Capture the cell that displays the provided text and extract its [x, y] central coordinate. 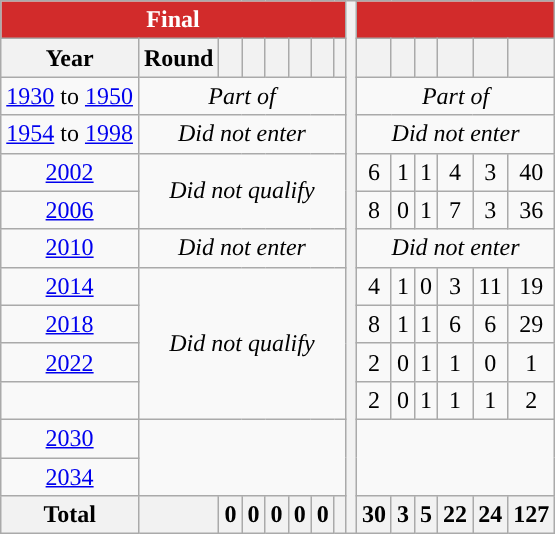
2018 [70, 324]
127 [532, 515]
5 [426, 515]
40 [532, 172]
36 [532, 210]
Round [178, 58]
29 [532, 324]
1954 to 1998 [70, 134]
19 [532, 286]
22 [456, 515]
Total [70, 515]
2006 [70, 210]
30 [374, 515]
2010 [70, 248]
Year [70, 58]
2014 [70, 286]
11 [490, 286]
2002 [70, 172]
24 [490, 515]
2034 [70, 477]
2030 [70, 438]
7 [456, 210]
1930 to 1950 [70, 96]
Final [174, 20]
2022 [70, 362]
